Search for the cell housing the specified text and yield its (x, y) center coordinate. 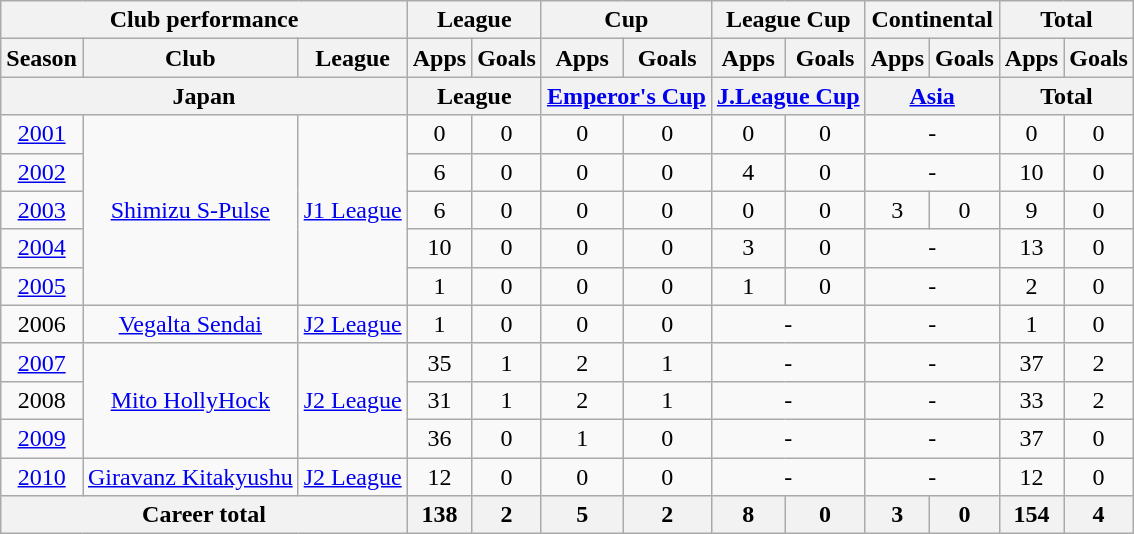
31 (439, 400)
2004 (42, 248)
138 (439, 515)
Cup (626, 20)
35 (439, 362)
Japan (204, 96)
5 (582, 515)
Mito HollyHock (190, 400)
Season (42, 58)
2001 (42, 134)
Giravanz Kitakyushu (190, 477)
2010 (42, 477)
2006 (42, 324)
33 (1031, 400)
8 (748, 515)
Club performance (204, 20)
2005 (42, 286)
Asia (932, 96)
2002 (42, 172)
Career total (204, 515)
2008 (42, 400)
2007 (42, 362)
13 (1031, 248)
J.League Cup (788, 96)
2009 (42, 438)
36 (439, 438)
Club (190, 58)
J1 League (352, 210)
Vegalta Sendai (190, 324)
Shimizu S-Pulse (190, 210)
2003 (42, 210)
Emperor's Cup (626, 96)
Continental (932, 20)
9 (1031, 210)
League Cup (788, 20)
154 (1031, 515)
